Locate the cell with the specified text and output its [X, Y] center coordinate. 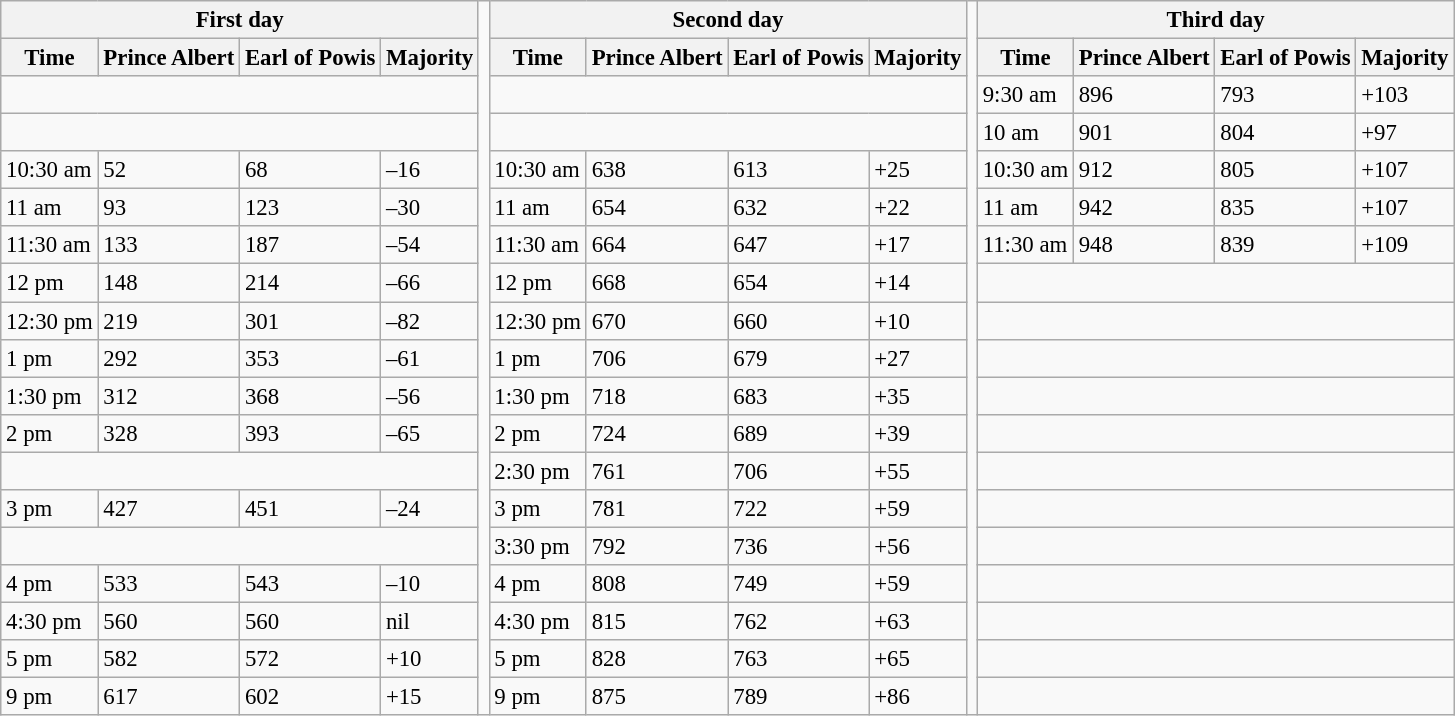
781 [657, 509]
679 [798, 358]
808 [657, 584]
+86 [918, 697]
668 [657, 283]
+35 [918, 396]
749 [798, 584]
835 [1286, 208]
647 [798, 245]
219 [169, 321]
+63 [918, 621]
670 [657, 321]
789 [798, 697]
10 am [1025, 133]
+17 [918, 245]
543 [310, 584]
+25 [918, 170]
722 [798, 509]
3:30 pm [538, 546]
942 [1144, 208]
+55 [918, 471]
–82 [430, 321]
572 [310, 659]
–30 [430, 208]
Third day [1215, 20]
–65 [430, 433]
+22 [918, 208]
+109 [1405, 245]
First day [240, 20]
52 [169, 170]
nil [430, 621]
736 [798, 546]
427 [169, 509]
–66 [430, 283]
804 [1286, 133]
664 [657, 245]
+14 [918, 283]
–56 [430, 396]
+97 [1405, 133]
875 [657, 697]
368 [310, 396]
353 [310, 358]
638 [657, 170]
793 [1286, 95]
582 [169, 659]
763 [798, 659]
828 [657, 659]
393 [310, 433]
123 [310, 208]
+103 [1405, 95]
839 [1286, 245]
602 [310, 697]
93 [169, 208]
724 [657, 433]
–54 [430, 245]
–61 [430, 358]
761 [657, 471]
617 [169, 697]
312 [169, 396]
718 [657, 396]
–24 [430, 509]
–16 [430, 170]
948 [1144, 245]
187 [310, 245]
68 [310, 170]
292 [169, 358]
792 [657, 546]
2:30 pm [538, 471]
328 [169, 433]
912 [1144, 170]
148 [169, 283]
+65 [918, 659]
689 [798, 433]
133 [169, 245]
214 [310, 283]
901 [1144, 133]
+39 [918, 433]
762 [798, 621]
660 [798, 321]
301 [310, 321]
+56 [918, 546]
683 [798, 396]
632 [798, 208]
815 [657, 621]
9:30 am [1025, 95]
613 [798, 170]
451 [310, 509]
+27 [918, 358]
805 [1286, 170]
533 [169, 584]
Second day [728, 20]
896 [1144, 95]
+15 [430, 697]
–10 [430, 584]
